Return (X, Y) of the center of cell containing provided text 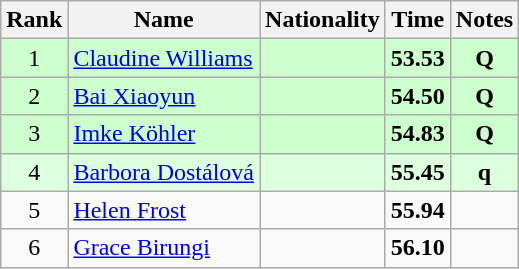
Barbora Dostálová (164, 172)
54.83 (418, 134)
5 (34, 210)
Time (418, 20)
4 (34, 172)
Bai Xiaoyun (164, 96)
Grace Birungi (164, 248)
Rank (34, 20)
Nationality (323, 20)
55.45 (418, 172)
56.10 (418, 248)
Notes (484, 20)
q (484, 172)
53.53 (418, 58)
55.94 (418, 210)
1 (34, 58)
3 (34, 134)
54.50 (418, 96)
Name (164, 20)
6 (34, 248)
Helen Frost (164, 210)
Imke Köhler (164, 134)
Claudine Williams (164, 58)
2 (34, 96)
